Search for the cell housing the specified text and yield its [X, Y] center coordinate. 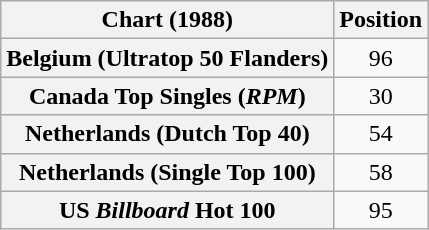
Chart (1988) [168, 20]
30 [381, 96]
58 [381, 172]
54 [381, 134]
Belgium (Ultratop 50 Flanders) [168, 58]
95 [381, 210]
Position [381, 20]
Netherlands (Dutch Top 40) [168, 134]
96 [381, 58]
Canada Top Singles (RPM) [168, 96]
Netherlands (Single Top 100) [168, 172]
US Billboard Hot 100 [168, 210]
